Return (x, y) of the center of cell containing provided text 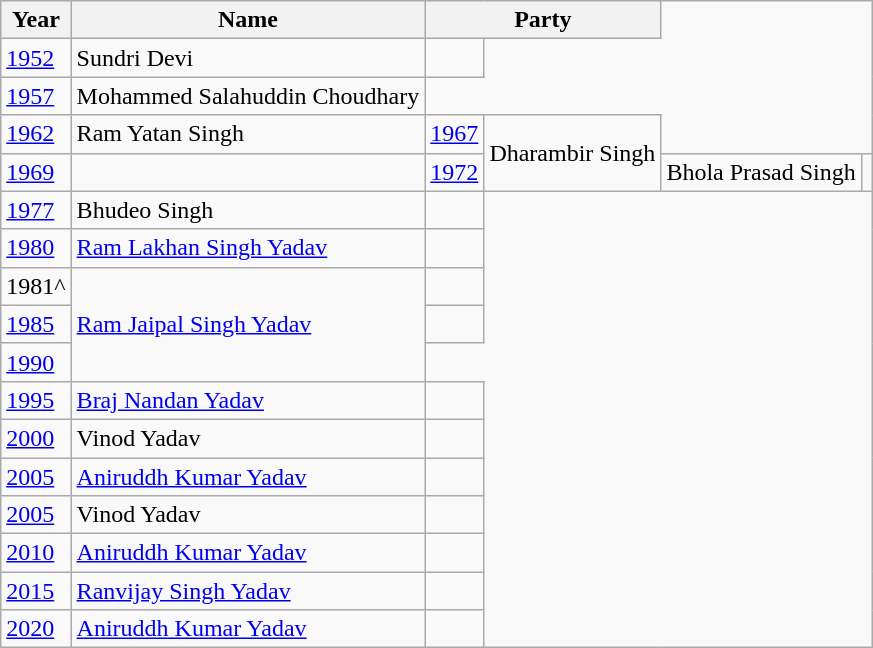
1972 (454, 172)
1977 (36, 210)
Name (248, 20)
Braj Nandan Yadav (248, 400)
1957 (36, 96)
Ram Lakhan Singh Yadav (248, 248)
Dharambir Singh (572, 153)
1990 (36, 362)
1952 (36, 58)
2010 (36, 553)
Party (543, 20)
2015 (36, 591)
1967 (454, 134)
Ram Yatan Singh (248, 134)
1980 (36, 248)
1969 (36, 172)
1995 (36, 400)
Bhudeo Singh (248, 210)
Year (36, 20)
2000 (36, 438)
1981^ (36, 286)
Ranvijay Singh Yadav (248, 591)
1985 (36, 324)
Sundri Devi (248, 58)
2020 (36, 629)
Ram Jaipal Singh Yadav (248, 324)
1962 (36, 134)
Mohammed Salahuddin Choudhary (248, 96)
Bhola Prasad Singh (761, 172)
